Return the (x, y) coordinate for the center point of the cell that contains the specified text.  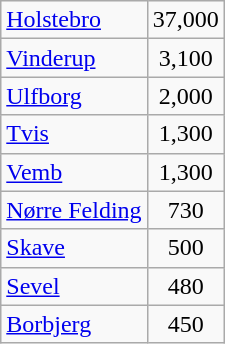
Nørre Felding (74, 210)
Vinderup (74, 58)
Skave (74, 248)
Ulfborg (74, 96)
Sevel (74, 286)
Borbjerg (74, 324)
Holstebro (74, 20)
2,000 (186, 96)
730 (186, 210)
37,000 (186, 20)
Vemb (74, 172)
3,100 (186, 58)
480 (186, 286)
450 (186, 324)
Tvis (74, 134)
500 (186, 248)
